Determine the [X, Y] coordinate at the center of the cell enclosing the given text.  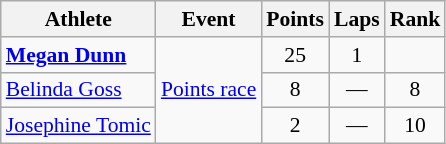
Event [208, 19]
Josephine Tomic [78, 126]
Belinda Goss [78, 90]
Laps [357, 19]
Athlete [78, 19]
Points race [208, 90]
1 [357, 55]
25 [295, 55]
Rank [416, 19]
Megan Dunn [78, 55]
10 [416, 126]
2 [295, 126]
Points [295, 19]
